For the text-containing cell, return its midpoint in [x, y] coordinate format. 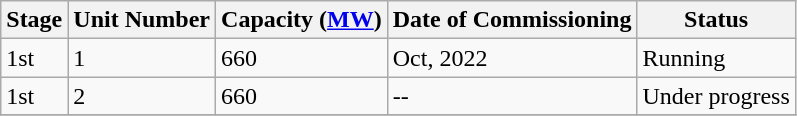
-- [512, 96]
Oct, 2022 [512, 58]
Under progress [716, 96]
2 [142, 96]
Running [716, 58]
Unit Number [142, 20]
Capacity (MW) [302, 20]
Status [716, 20]
Stage [34, 20]
Date of Commissioning [512, 20]
1 [142, 58]
